From the cell containing the given text, extract its center point as [X, Y] coordinate. 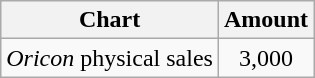
Oricon physical sales [110, 58]
Chart [110, 20]
Amount [266, 20]
3,000 [266, 58]
